Extract the [X, Y] coordinate from the center of the cell holding the provided text.  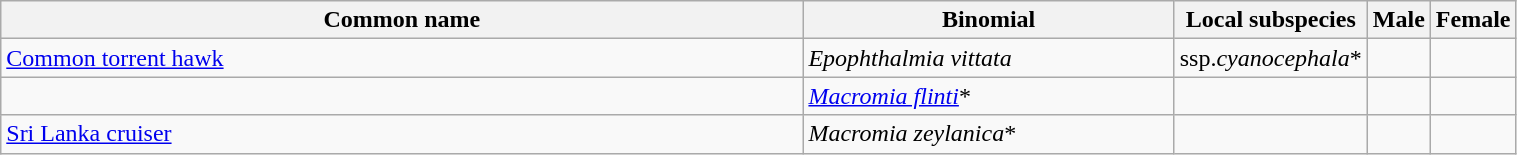
Female [1473, 20]
Macromia flinti* [988, 96]
Local subspecies [1270, 20]
Binomial [988, 20]
Common name [402, 20]
ssp.cyanocephala* [1270, 58]
Macromia zeylanica* [988, 134]
Sri Lanka cruiser [402, 134]
Male [1398, 20]
Common torrent hawk [402, 58]
Epophthalmia vittata [988, 58]
